Capture the cell that displays the provided text and extract its [x, y] central coordinate. 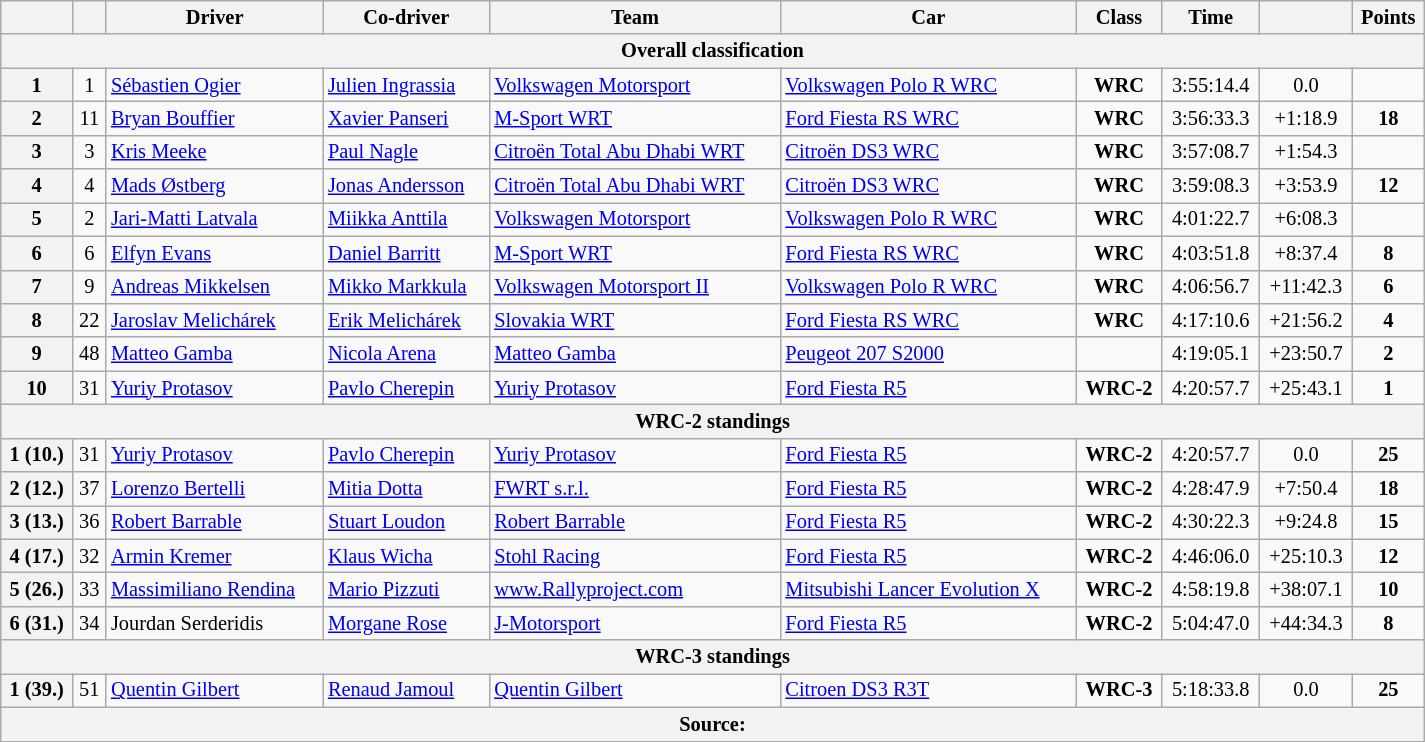
WRC-3 [1119, 690]
Team [634, 17]
Jonas Andersson [406, 186]
37 [89, 489]
Points [1388, 17]
4:19:05.1 [1211, 354]
Stuart Loudon [406, 522]
Jaroslav Melichárek [214, 320]
1 (10.) [37, 455]
5:04:47.0 [1211, 623]
Mads Østberg [214, 186]
+6:08.3 [1306, 219]
+21:56.2 [1306, 320]
3:55:14.4 [1211, 85]
4:03:51.8 [1211, 253]
Mikko Markkula [406, 287]
Bryan Bouffier [214, 118]
Class [1119, 17]
Mitsubishi Lancer Evolution X [929, 589]
WRC-2 standings [713, 421]
32 [89, 556]
4:06:56.7 [1211, 287]
+1:18.9 [1306, 118]
Julien Ingrassia [406, 85]
5 (26.) [37, 589]
Daniel Barritt [406, 253]
1 (39.) [37, 690]
3:57:08.7 [1211, 152]
5:18:33.8 [1211, 690]
3:56:33.3 [1211, 118]
Erik Melichárek [406, 320]
5 [37, 219]
Co-driver [406, 17]
Citroen DS3 R3T [929, 690]
Armin Kremer [214, 556]
Volkswagen Motorsport II [634, 287]
Klaus Wicha [406, 556]
Andreas Mikkelsen [214, 287]
Sébastien Ogier [214, 85]
4:58:19.8 [1211, 589]
+25:43.1 [1306, 388]
Paul Nagle [406, 152]
Driver [214, 17]
+8:37.4 [1306, 253]
33 [89, 589]
4:28:47.9 [1211, 489]
+23:50.7 [1306, 354]
Elfyn Evans [214, 253]
3:59:08.3 [1211, 186]
+1:54.3 [1306, 152]
4:01:22.7 [1211, 219]
Mitia Dotta [406, 489]
+3:53.9 [1306, 186]
Mario Pizzuti [406, 589]
Kris Meeke [214, 152]
4:17:10.6 [1211, 320]
6 (31.) [37, 623]
Massimiliano Rendina [214, 589]
2 (12.) [37, 489]
Peugeot 207 S2000 [929, 354]
Jari-Matti Latvala [214, 219]
Nicola Arena [406, 354]
4:30:22.3 [1211, 522]
Time [1211, 17]
Jourdan Serderidis [214, 623]
22 [89, 320]
+44:34.3 [1306, 623]
4:46:06.0 [1211, 556]
48 [89, 354]
Slovakia WRT [634, 320]
Stohl Racing [634, 556]
Xavier Panseri [406, 118]
+25:10.3 [1306, 556]
7 [37, 287]
www.Rallyproject.com [634, 589]
36 [89, 522]
11 [89, 118]
WRC-3 standings [713, 657]
J-Motorsport [634, 623]
+7:50.4 [1306, 489]
+9:24.8 [1306, 522]
Renaud Jamoul [406, 690]
Source: [713, 724]
34 [89, 623]
4 (17.) [37, 556]
Morgane Rose [406, 623]
Overall classification [713, 51]
Lorenzo Bertelli [214, 489]
+38:07.1 [1306, 589]
Car [929, 17]
3 (13.) [37, 522]
Miikka Anttila [406, 219]
+11:42.3 [1306, 287]
51 [89, 690]
15 [1388, 522]
FWRT s.r.l. [634, 489]
